Find where the given text appears and provide that cell's center as [X, Y] coordinate. 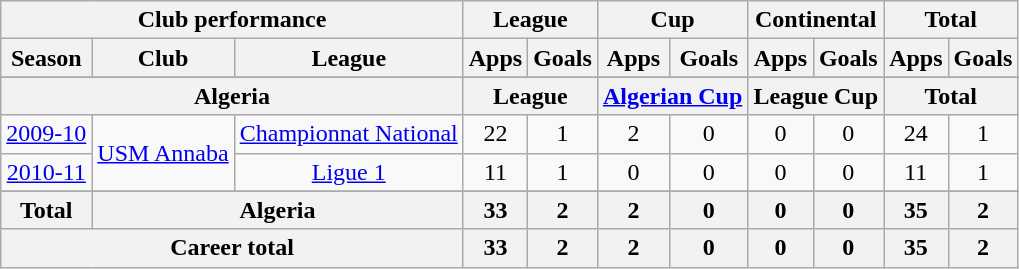
2010-11 [46, 172]
Club [163, 58]
24 [916, 134]
Continental [816, 20]
Championnat National [348, 134]
Ligue 1 [348, 172]
Career total [232, 248]
Club performance [232, 20]
22 [495, 134]
2009-10 [46, 134]
Season [46, 58]
Algerian Cup [672, 96]
USM Annaba [163, 153]
League Cup [816, 96]
Cup [672, 20]
